Return the (x, y) coordinate for the center point of the cell that contains the specified text.  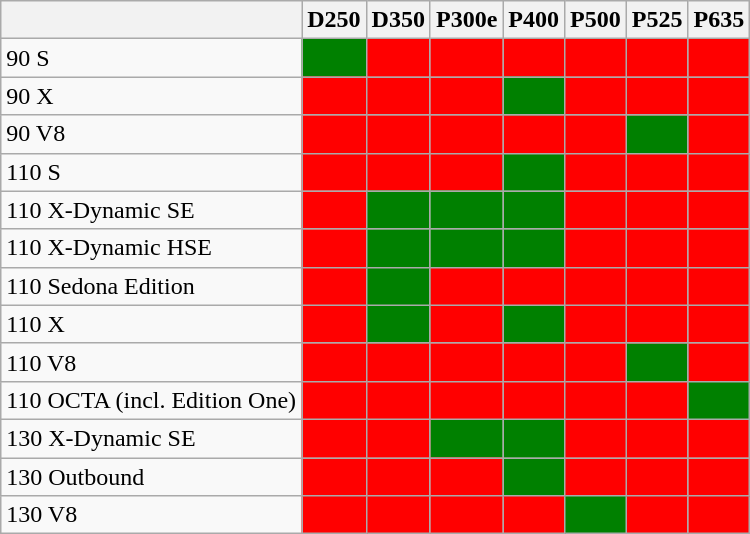
P300e (466, 20)
130 V8 (152, 515)
P635 (719, 20)
110 S (152, 172)
130 X-Dynamic SE (152, 438)
130 Outbound (152, 477)
110 X-Dynamic SE (152, 210)
90 V8 (152, 134)
90 S (152, 58)
D250 (334, 20)
110 Sedona Edition (152, 286)
110 OCTA (incl. Edition One) (152, 400)
90 X (152, 96)
P500 (596, 20)
110 X (152, 324)
D350 (398, 20)
110 V8 (152, 362)
110 X-Dynamic HSE (152, 248)
P525 (657, 20)
P400 (534, 20)
